Return (x, y) of the center of cell containing provided text 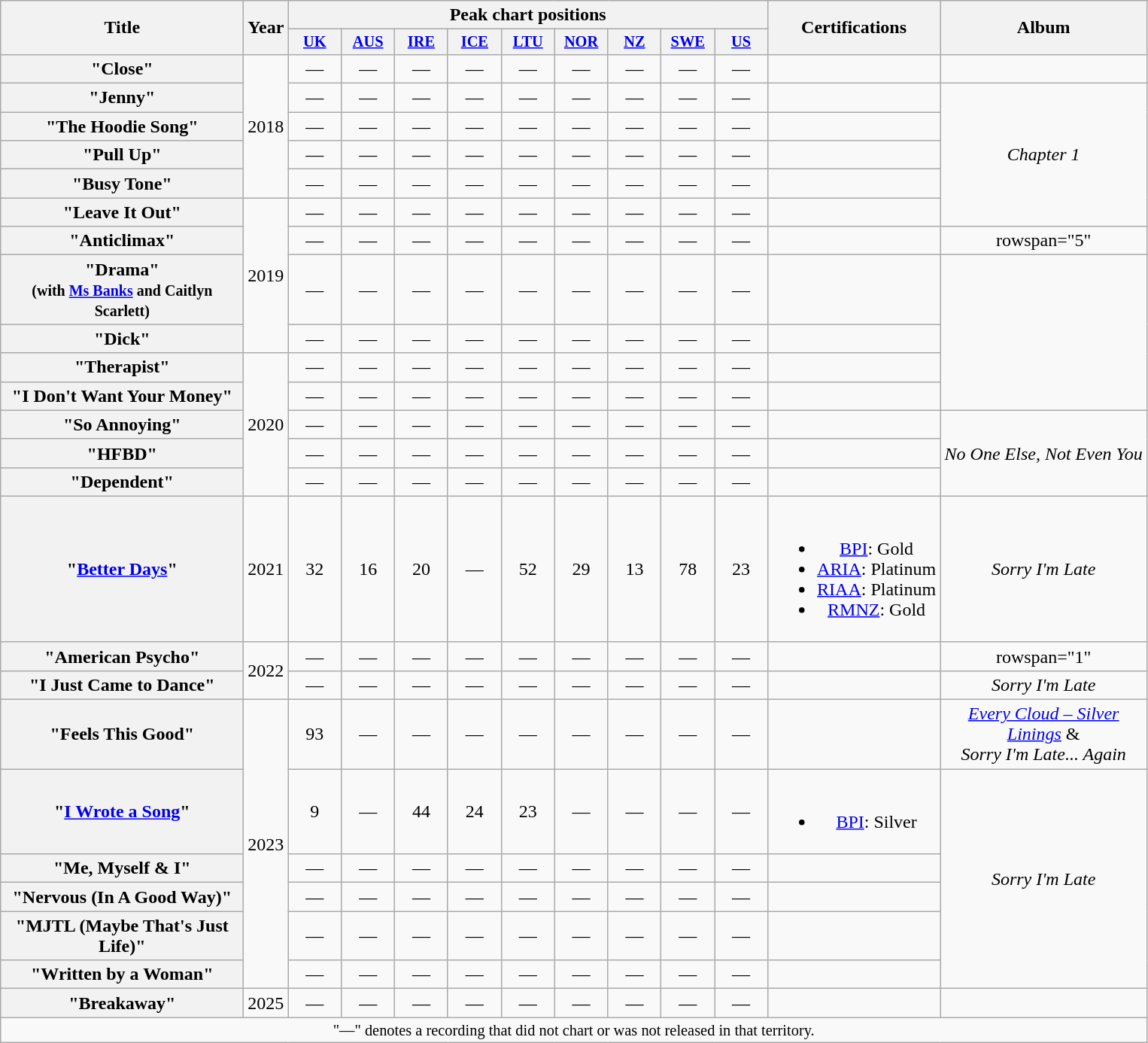
"Nervous (In A Good Way)" (122, 897)
NOR (581, 42)
52 (528, 569)
"I Wrote a Song" (122, 811)
Certifications (855, 28)
"Pull Up" (122, 155)
"I Don't Want Your Money" (122, 396)
Album (1044, 28)
"Jenny" (122, 98)
"American Psycho" (122, 656)
13 (635, 569)
BPI: GoldARIA: PlatinumRIAA: PlatinumRMNZ: Gold (855, 569)
BPI: Silver (855, 811)
2022 (266, 670)
2025 (266, 1003)
"I Just Came to Dance" (122, 685)
78 (688, 569)
20 (421, 569)
NZ (635, 42)
ICE (474, 42)
"HFBD" (122, 453)
9 (314, 811)
93 (314, 734)
UK (314, 42)
2021 (266, 569)
2020 (266, 424)
Every Cloud – Silver Linings & Sorry I'm Late... Again (1044, 734)
"Better Days" (122, 569)
rowspan="1" (1044, 656)
IRE (421, 42)
"So Annoying" (122, 424)
No One Else, Not Even You (1044, 453)
Title (122, 28)
Peak chart positions (528, 15)
"Breakaway" (122, 1003)
"Busy Tone" (122, 184)
AUS (369, 42)
2023 (266, 844)
"The Hoodie Song" (122, 126)
"Close" (122, 68)
"—" denotes a recording that did not chart or was not released in that territory. (574, 1030)
"Anticlimax" (122, 241)
"Dependent" (122, 482)
16 (369, 569)
24 (474, 811)
LTU (528, 42)
SWE (688, 42)
US (742, 42)
rowspan="5" (1044, 241)
2019 (266, 275)
"Leave It Out" (122, 212)
"Written by a Woman" (122, 975)
32 (314, 569)
44 (421, 811)
"Therapist" (122, 367)
2018 (266, 126)
Chapter 1 (1044, 155)
"Me, Myself & I" (122, 868)
"Drama" (with Ms Banks and Caitlyn Scarlett) (122, 290)
"MJTL (Maybe That's Just Life)" (122, 936)
"Feels This Good" (122, 734)
"Dick" (122, 339)
Year (266, 28)
29 (581, 569)
